Return (X, Y) of the center of cell containing provided text 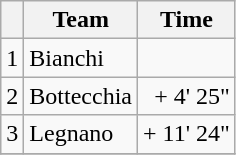
Bottecchia (81, 96)
Bianchi (81, 58)
1 (12, 58)
Team (81, 20)
+ 4' 25" (187, 96)
3 (12, 134)
2 (12, 96)
Time (187, 20)
+ 11' 24" (187, 134)
Legnano (81, 134)
